Provide the [x, y] coordinate of the cell's center where the given text is located.  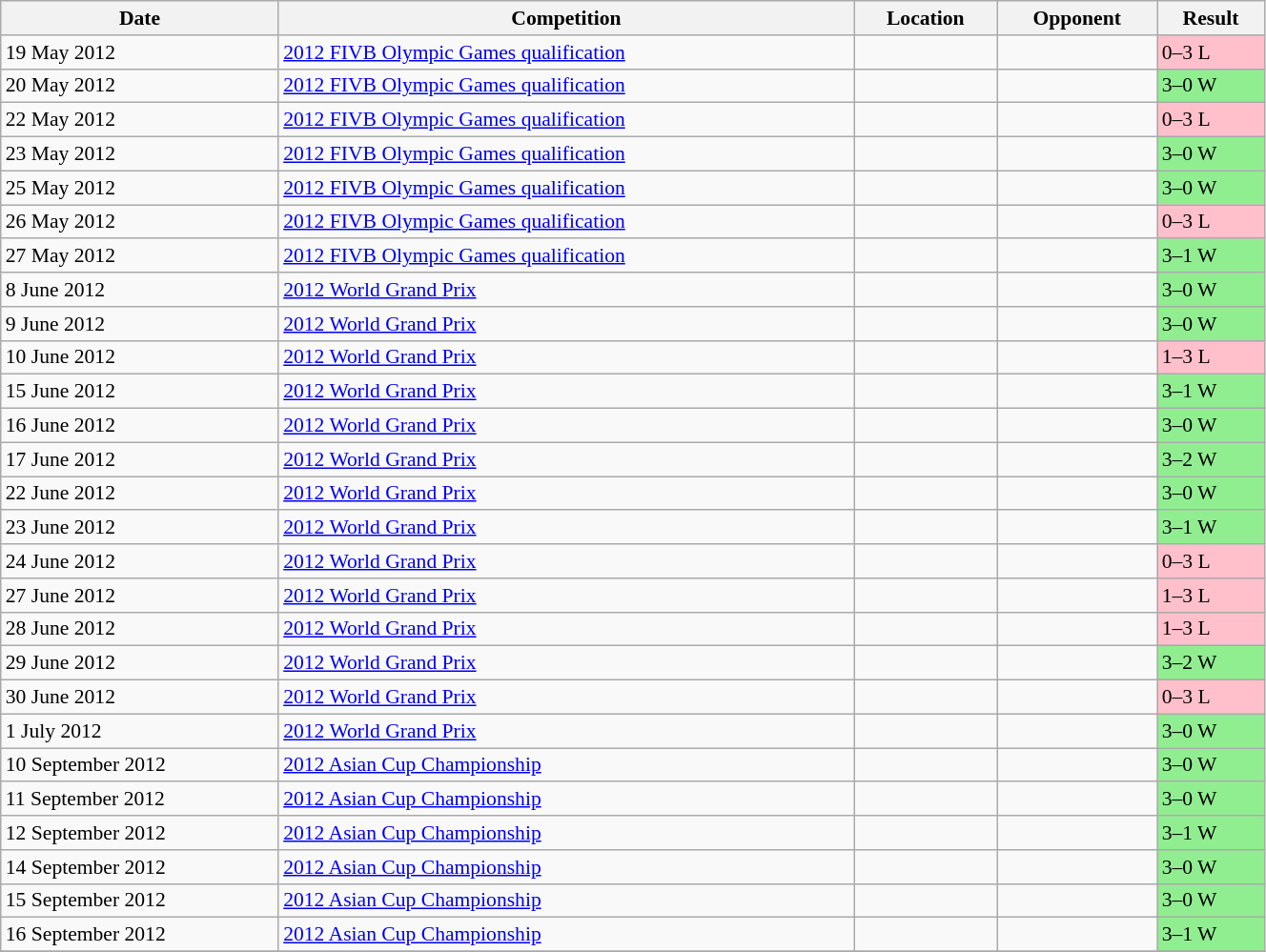
Location [926, 18]
17 June 2012 [139, 459]
23 May 2012 [139, 154]
24 June 2012 [139, 561]
Competition [566, 18]
Result [1211, 18]
15 June 2012 [139, 392]
27 June 2012 [139, 596]
Opponent [1077, 18]
8 June 2012 [139, 290]
1 July 2012 [139, 731]
12 September 2012 [139, 833]
30 June 2012 [139, 698]
10 June 2012 [139, 357]
15 September 2012 [139, 901]
26 May 2012 [139, 222]
16 September 2012 [139, 935]
14 September 2012 [139, 867]
Date [139, 18]
27 May 2012 [139, 256]
10 September 2012 [139, 765]
22 May 2012 [139, 120]
22 June 2012 [139, 494]
25 May 2012 [139, 188]
23 June 2012 [139, 528]
9 June 2012 [139, 324]
28 June 2012 [139, 629]
16 June 2012 [139, 426]
20 May 2012 [139, 86]
11 September 2012 [139, 800]
29 June 2012 [139, 663]
19 May 2012 [139, 52]
